Locate the cell with the specified text and output its (X, Y) center coordinate. 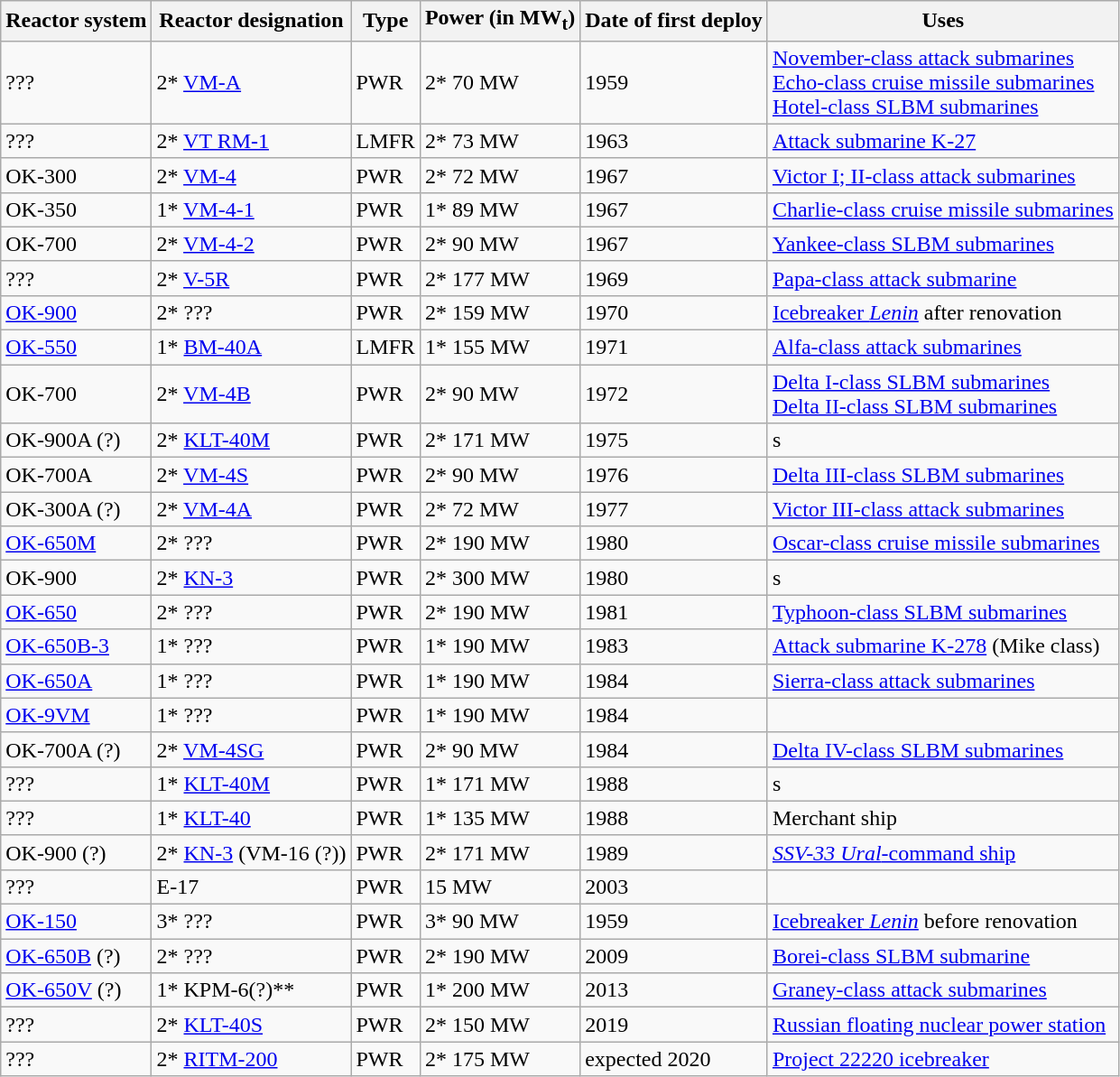
SSV-33 Ural-command ship (942, 852)
2* RITM-200 (251, 1059)
Charlie-class cruise missile submarines (942, 209)
OK-150 (76, 922)
November-class attack submarinesEcho-class cruise missile submarinesHotel-class SLBM submarines (942, 82)
1977 (674, 509)
3* 90 MW (500, 922)
OK-300 (76, 175)
Delta I-class SLBM submarinesDelta II-class SLBM submarines (942, 394)
Papa-class attack submarine (942, 278)
1972 (674, 394)
Reactor system (76, 21)
expected 2020 (674, 1059)
1989 (674, 852)
OK-650B-3 (76, 646)
2* VM-4S (251, 475)
Typhoon-class SLBM submarines (942, 612)
2* VM-A (251, 82)
2* 177 MW (500, 278)
1* KPM-6(?)** (251, 990)
OK-650B (?) (76, 956)
Russian floating nuclear power station (942, 1025)
15 MW (500, 887)
Victor I; II-class attack submarines (942, 175)
1981 (674, 612)
OK-700A (?) (76, 749)
OK-900 (?) (76, 852)
2* 150 MW (500, 1025)
OK-650V (?) (76, 990)
Icebreaker Lenin after renovation (942, 312)
1969 (674, 278)
2* VM-4B (251, 394)
OK-550 (76, 348)
1976 (674, 475)
OK-700A (76, 475)
2* VM-4A (251, 509)
Delta IV-class SLBM submarines (942, 749)
1975 (674, 441)
1* KLT-40M (251, 784)
Attack submarine K-278 (Mike class) (942, 646)
1* 135 MW (500, 818)
Alfa-class attack submarines (942, 348)
OK-300A (?) (76, 509)
1* 89 MW (500, 209)
1983 (674, 646)
Icebreaker Lenin before renovation (942, 922)
2* 300 MW (500, 578)
OK-650M (76, 543)
Borei-class SLBM submarine (942, 956)
2* KN-3 (251, 578)
Power (in MWt) (500, 21)
OK-9VM (76, 715)
2* KLT-40M (251, 441)
E-17 (251, 887)
1971 (674, 348)
1970 (674, 312)
1* 155 MW (500, 348)
Project 22220 icebreaker (942, 1059)
Victor III-class attack submarines (942, 509)
2* VM-4-2 (251, 244)
Sierra-class attack submarines (942, 681)
2* KLT-40S (251, 1025)
2003 (674, 887)
2* KN-3 (VM-16 (?)) (251, 852)
1* KLT-40 (251, 818)
2* 73 MW (500, 141)
Type (385, 21)
Merchant ship (942, 818)
2* 175 MW (500, 1059)
2* V-5R (251, 278)
1963 (674, 141)
OK-650A (76, 681)
Date of first deploy (674, 21)
Oscar-class cruise missile submarines (942, 543)
2019 (674, 1025)
1* 171 MW (500, 784)
2009 (674, 956)
1* VM-4-1 (251, 209)
Reactor designation (251, 21)
2* VT RM-1 (251, 141)
Attack submarine K-27 (942, 141)
Delta III-class SLBM submarines (942, 475)
2* VM-4 (251, 175)
OK-350 (76, 209)
Yankee-class SLBM submarines (942, 244)
Graney-class attack submarines (942, 990)
2013 (674, 990)
1* BM-40A (251, 348)
2* 70 MW (500, 82)
1* 200 MW (500, 990)
OK-900A (?) (76, 441)
Uses (942, 21)
OK-650 (76, 612)
3* ??? (251, 922)
2* VM-4SG (251, 749)
2* 159 MW (500, 312)
